Return (x, y) of the center of cell containing provided text 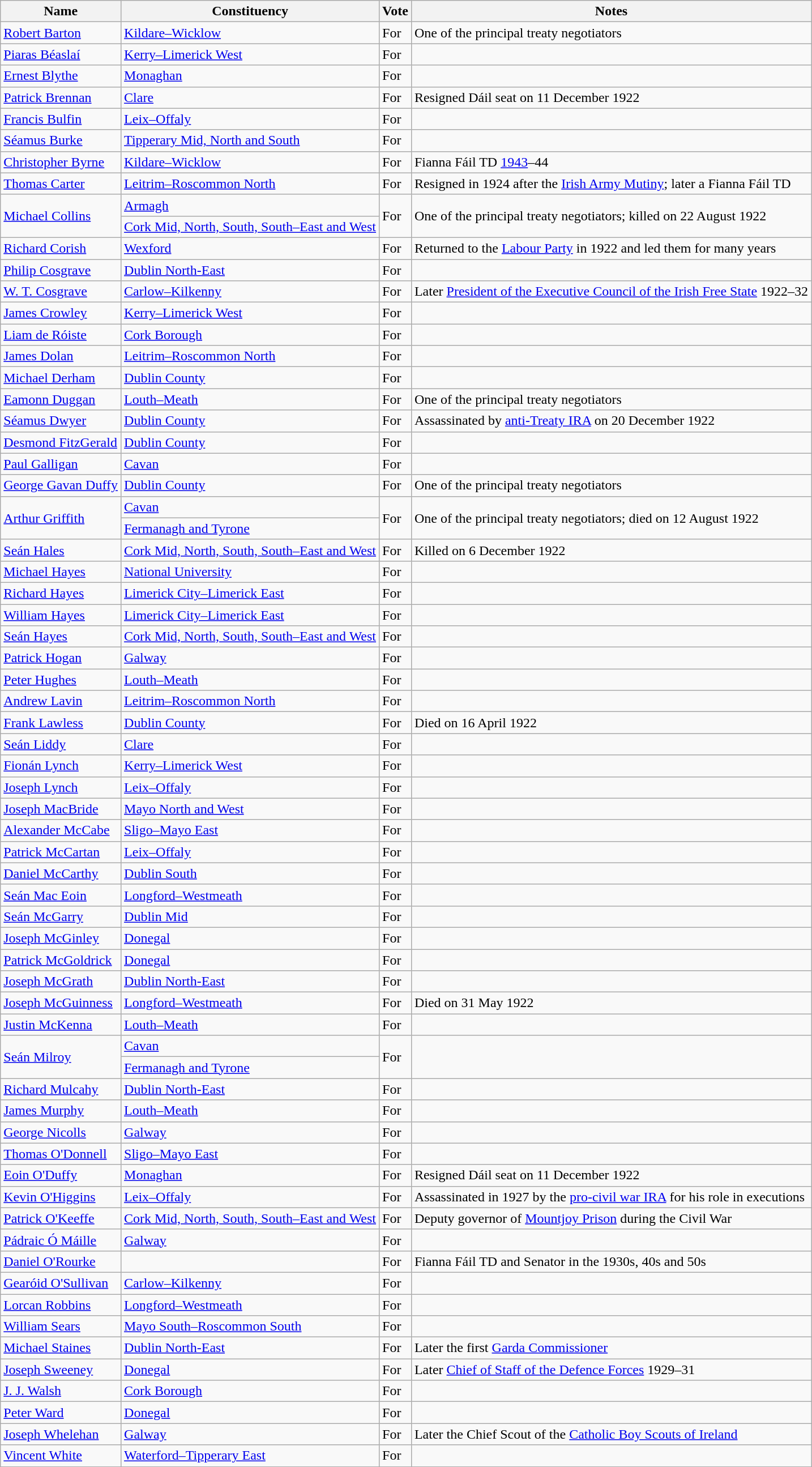
Daniel O'Rourke (61, 1261)
Seán Mac Eoin (61, 895)
Joseph MacBride (61, 809)
J. J. Walsh (61, 1391)
Later the first Garda Commissioner (611, 1348)
Fianna Fáil TD 1943–44 (611, 162)
Name (61, 11)
Andrew Lavin (61, 701)
Wexford (250, 248)
Alexander McCabe (61, 830)
Piaras Béaslaí (61, 54)
Patrick Hogan (61, 658)
Dublin South (250, 873)
Patrick McCartan (61, 852)
Later Chief of Staff of the Defence Forces 1929–31 (611, 1370)
Justin McKenna (61, 1025)
Daniel McCarthy (61, 873)
George Nicolls (61, 1132)
Michael Collins (61, 216)
Eamonn Duggan (61, 399)
Mayo North and West (250, 809)
Patrick Brennan (61, 97)
Armagh (250, 205)
Christopher Byrne (61, 162)
Desmond FitzGerald (61, 442)
Michael Derham (61, 378)
Séamus Burke (61, 140)
Killed on 6 December 1922 (611, 550)
Mayo South–Roscommon South (250, 1327)
Seán Milroy (61, 1057)
National University (250, 572)
Séamus Dwyer (61, 421)
Robert Barton (61, 33)
Seán Liddy (61, 744)
Eoin O'Duffy (61, 1175)
Dublin Mid (250, 916)
George Gavan Duffy (61, 485)
Thomas O'Donnell (61, 1154)
Joseph McGinley (61, 938)
Deputy governor of Mountjoy Prison during the Civil War (611, 1218)
Michael Hayes (61, 572)
James Murphy (61, 1111)
Assassinated in 1927 by the pro-civil war IRA for his role in executions (611, 1197)
Ernest Blythe (61, 76)
Joseph McGuinness (61, 1003)
Tipperary Mid, North and South (250, 140)
One of the principal treaty negotiators; died on 12 August 1922 (611, 518)
James Crowley (61, 313)
Frank Lawless (61, 723)
Paul Galligan (61, 464)
Patrick O'Keeffe (61, 1218)
Lorcan Robbins (61, 1304)
William Hayes (61, 615)
Fionán Lynch (61, 766)
W. T. Cosgrave (61, 292)
Seán McGarry (61, 916)
Died on 31 May 1922 (611, 1003)
Died on 16 April 1922 (611, 723)
Returned to the Labour Party in 1922 and led them for many years (611, 248)
Francis Bulfin (61, 119)
Waterford–Tipperary East (250, 1456)
Joseph McGrath (61, 982)
Richard Mulcahy (61, 1089)
Joseph Whelehan (61, 1434)
Fianna Fáil TD and Senator in the 1930s, 40s and 50s (611, 1261)
Michael Staines (61, 1348)
Pádraic Ó Máille (61, 1240)
James Dolan (61, 356)
Seán Hayes (61, 637)
Joseph Sweeney (61, 1370)
Patrick McGoldrick (61, 960)
Notes (611, 11)
One of the principal treaty negotiators; killed on 22 August 1922 (611, 216)
Richard Corish (61, 248)
Assassinated by anti-Treaty IRA on 20 December 1922 (611, 421)
Richard Hayes (61, 593)
Peter Ward (61, 1413)
Vincent White (61, 1456)
Arthur Griffith (61, 518)
Liam de Róiste (61, 335)
Kevin O'Higgins (61, 1197)
Gearóid O'Sullivan (61, 1283)
Peter Hughes (61, 680)
Thomas Carter (61, 184)
Joseph Lynch (61, 787)
Seán Hales (61, 550)
Constituency (250, 11)
William Sears (61, 1327)
Later the Chief Scout of the Catholic Boy Scouts of Ireland (611, 1434)
Vote (395, 11)
Later President of the Executive Council of the Irish Free State 1922–32 (611, 292)
Resigned in 1924 after the Irish Army Mutiny; later a Fianna Fáil TD (611, 184)
Philip Cosgrave (61, 270)
